Identify which cell holds the provided text, then report its (X, Y) central coordinate. 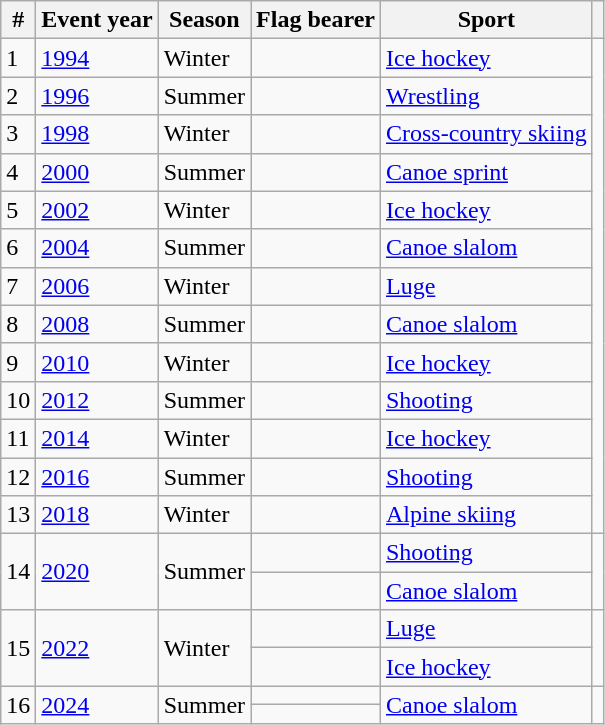
2022 (97, 648)
2006 (97, 286)
Sport (486, 20)
2024 (97, 705)
2014 (97, 438)
1996 (97, 96)
12 (18, 477)
4 (18, 172)
2008 (97, 324)
# (18, 20)
5 (18, 210)
1998 (97, 134)
10 (18, 400)
2004 (97, 248)
7 (18, 286)
2016 (97, 477)
2 (18, 96)
2012 (97, 400)
2000 (97, 172)
2010 (97, 362)
9 (18, 362)
11 (18, 438)
Season (204, 20)
1994 (97, 58)
Canoe sprint (486, 172)
15 (18, 648)
6 (18, 248)
2018 (97, 515)
8 (18, 324)
13 (18, 515)
Alpine skiing (486, 515)
14 (18, 572)
2002 (97, 210)
16 (18, 705)
Flag bearer (316, 20)
Event year (97, 20)
1 (18, 58)
2020 (97, 572)
Cross-country skiing (486, 134)
Wrestling (486, 96)
3 (18, 134)
